Capture the cell that displays the provided text and extract its [X, Y] central coordinate. 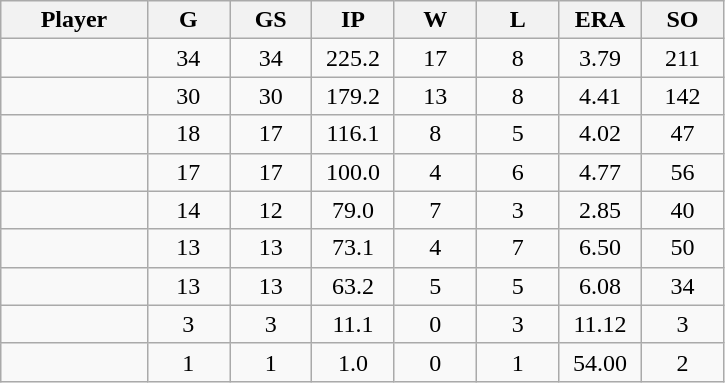
GS [271, 20]
SO [682, 20]
54.00 [600, 362]
2 [682, 362]
47 [682, 134]
79.0 [353, 210]
4.02 [600, 134]
40 [682, 210]
1.0 [353, 362]
73.1 [353, 248]
211 [682, 58]
11.12 [600, 324]
4.77 [600, 172]
14 [188, 210]
2.85 [600, 210]
179.2 [353, 96]
ERA [600, 20]
100.0 [353, 172]
IP [353, 20]
56 [682, 172]
3.79 [600, 58]
11.1 [353, 324]
G [188, 20]
63.2 [353, 286]
116.1 [353, 134]
50 [682, 248]
W [435, 20]
12 [271, 210]
142 [682, 96]
Player [74, 20]
18 [188, 134]
6 [518, 172]
225.2 [353, 58]
6.50 [600, 248]
6.08 [600, 286]
4.41 [600, 96]
L [518, 20]
